Identify which cell holds the provided text, then report its (x, y) central coordinate. 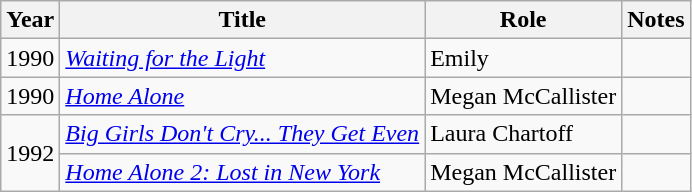
Big Girls Don't Cry... They Get Even (242, 134)
Notes (656, 20)
Laura Chartoff (524, 134)
Home Alone 2: Lost in New York (242, 172)
Title (242, 20)
Emily (524, 58)
Waiting for the Light (242, 58)
Home Alone (242, 96)
Year (30, 20)
Role (524, 20)
1992 (30, 153)
